Locate the cell with the specified text and output its (X, Y) center coordinate. 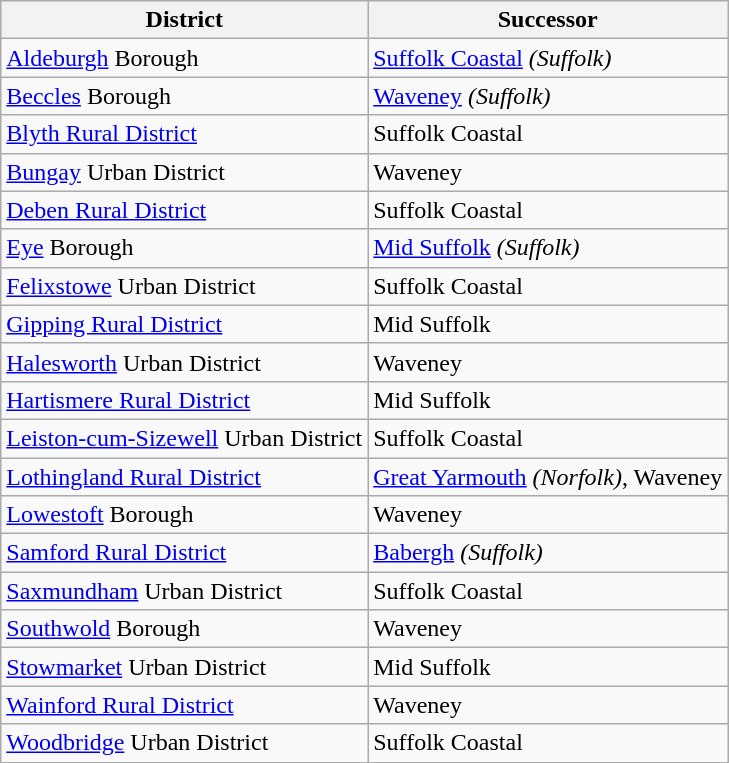
Beccles Borough (184, 96)
Southwold Borough (184, 629)
Halesworth Urban District (184, 362)
Saxmundham Urban District (184, 591)
Felixstowe Urban District (184, 286)
Mid Suffolk (Suffolk) (548, 248)
Lothingland Rural District (184, 477)
Gipping Rural District (184, 324)
Suffolk Coastal (Suffolk) (548, 58)
Hartismere Rural District (184, 400)
Babergh (Suffolk) (548, 553)
Bungay Urban District (184, 172)
Waveney (Suffolk) (548, 96)
Leiston-cum-Sizewell Urban District (184, 438)
Aldeburgh Borough (184, 58)
Eye Borough (184, 248)
Lowestoft Borough (184, 515)
Deben Rural District (184, 210)
Samford Rural District (184, 553)
Great Yarmouth (Norfolk), Waveney (548, 477)
Stowmarket Urban District (184, 667)
Successor (548, 20)
Woodbridge Urban District (184, 743)
District (184, 20)
Blyth Rural District (184, 134)
Wainford Rural District (184, 705)
